Detect which cell encompasses the target text, then output its [X, Y] center coordinate. 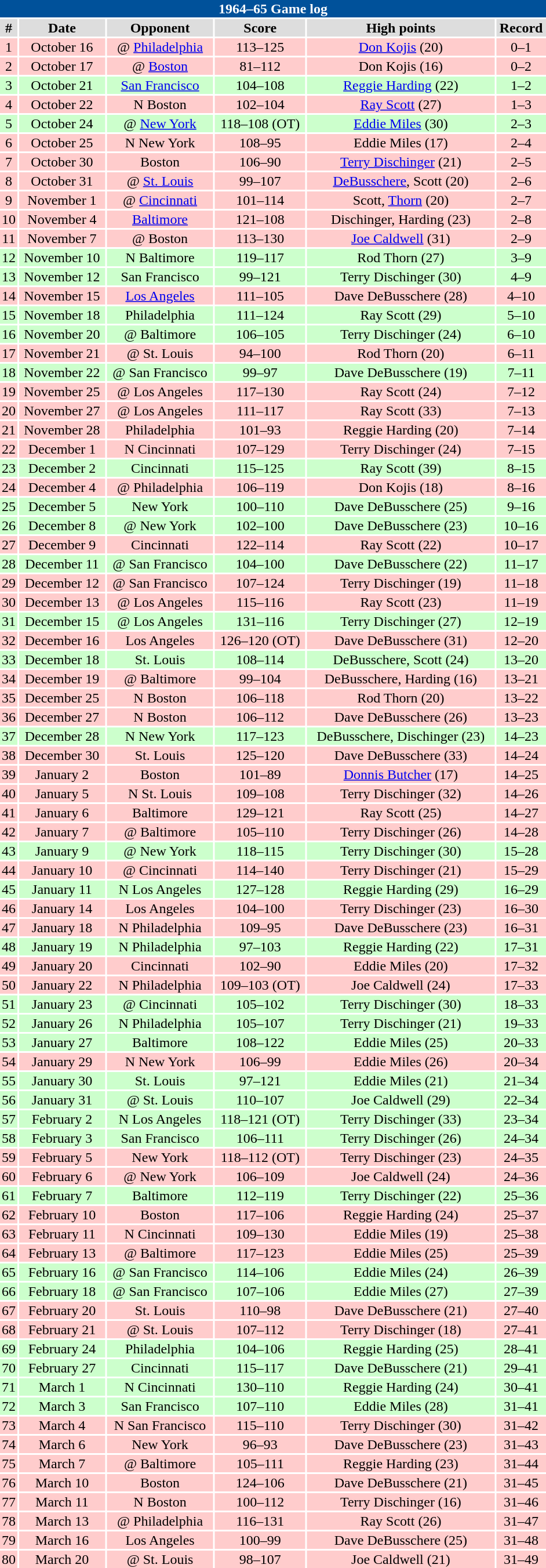
51 [9, 1004]
February 7 [62, 1196]
68 [9, 1330]
66 [9, 1291]
Ray Scott (24) [401, 392]
12 [9, 258]
March 11 [62, 1502]
125–120 [260, 755]
113–125 [260, 47]
40 [9, 794]
16–29 [521, 889]
December 15 [62, 621]
Eddie Miles (20) [401, 966]
Terry Dischinger (18) [401, 1330]
31–43 [521, 1444]
15–29 [521, 870]
63 [9, 1234]
129–121 [260, 813]
62 [9, 1215]
8 [9, 181]
31–48 [521, 1540]
99–97 [260, 372]
108–114 [260, 660]
6–11 [521, 353]
6–10 [521, 334]
25–38 [521, 1234]
118–115 [260, 851]
DeBusschere, Dischinger (23) [401, 736]
Eddie Miles (21) [401, 1081]
105–111 [260, 1464]
November 18 [62, 315]
73 [9, 1425]
77 [9, 1502]
46 [9, 908]
January 23 [62, 1004]
Terry Dischinger (32) [401, 794]
5 [9, 124]
Ray Scott (29) [401, 315]
7–15 [521, 449]
69 [9, 1349]
27–41 [521, 1330]
30–41 [521, 1387]
October 22 [62, 104]
20 [9, 411]
14 [9, 296]
57 [9, 1119]
99–107 [260, 181]
101–89 [260, 774]
17 [9, 353]
December 13 [62, 602]
17–32 [521, 966]
115–116 [260, 602]
9–16 [521, 506]
100–110 [260, 506]
Joe Caldwell (21) [401, 1559]
99–104 [260, 679]
107–129 [260, 449]
94–100 [260, 353]
Ray Scott (33) [401, 411]
October 31 [62, 181]
December 16 [62, 640]
1 [9, 47]
January 27 [62, 1042]
November 20 [62, 334]
March 6 [62, 1444]
March 7 [62, 1464]
10–17 [521, 545]
3–9 [521, 258]
118–108 (OT) [260, 124]
31–42 [521, 1425]
31–47 [521, 1521]
31–49 [521, 1559]
December 27 [62, 717]
111–105 [260, 296]
74 [9, 1444]
January 7 [62, 832]
107–112 [260, 1330]
Reggie Harding (29) [401, 889]
January 31 [62, 1100]
Joe Caldwell (31) [401, 238]
31–45 [521, 1483]
18–33 [521, 1004]
December 4 [62, 487]
11–19 [521, 602]
November 10 [62, 258]
15 [9, 315]
Terry Dischinger (16) [401, 1502]
November 25 [62, 392]
2–6 [521, 181]
130–110 [260, 1387]
81–112 [260, 66]
Reggie Harding (25) [401, 1349]
114–140 [260, 870]
Ray Scott (26) [401, 1521]
Don Kojis (18) [401, 487]
Ray Scott (23) [401, 602]
118–121 (OT) [260, 1119]
28–41 [521, 1349]
Eddie Miles (30) [401, 124]
107–110 [260, 1406]
106–90 [260, 162]
97–103 [260, 947]
Eddie Miles (27) [401, 1291]
Joe Caldwell (29) [401, 1100]
20–34 [521, 1062]
Ray Scott (27) [401, 104]
Terry Dischinger (19) [401, 583]
7 [9, 162]
4–9 [521, 277]
106–99 [260, 1062]
February 20 [62, 1310]
47 [9, 928]
76 [9, 1483]
Dave DeBusschere (31) [401, 640]
February 18 [62, 1291]
1–3 [521, 104]
Terry Dischinger (27) [401, 621]
106–119 [260, 487]
0–2 [521, 66]
13–20 [521, 660]
102–104 [260, 104]
February 3 [62, 1138]
18 [9, 372]
December 30 [62, 755]
122–114 [260, 545]
34 [9, 679]
65 [9, 1272]
23–34 [521, 1119]
14–23 [521, 736]
13–21 [521, 679]
11–18 [521, 583]
109–103 (OT) [260, 985]
16 [9, 334]
14–24 [521, 755]
22–34 [521, 1100]
110–107 [260, 1100]
25–39 [521, 1253]
14–27 [521, 813]
97–121 [260, 1081]
111–124 [260, 315]
24–35 [521, 1157]
25–36 [521, 1196]
DeBusschere, Scott (24) [401, 660]
10 [9, 219]
February 21 [62, 1330]
Ray Scott (22) [401, 545]
13–23 [521, 717]
17–33 [521, 985]
19–33 [521, 1023]
Record [521, 28]
27–39 [521, 1291]
2–5 [521, 162]
March 4 [62, 1425]
Eddie Miles (19) [401, 1234]
Dischinger, Harding (23) [401, 219]
52 [9, 1023]
118–112 (OT) [260, 1157]
January 18 [62, 928]
64 [9, 1253]
49 [9, 966]
101–93 [260, 430]
111–117 [260, 411]
80 [9, 1559]
31 [9, 621]
37 [9, 736]
33 [9, 660]
31–44 [521, 1464]
January 11 [62, 889]
Ray Scott (25) [401, 813]
November 4 [62, 219]
17–31 [521, 947]
November 28 [62, 430]
75 [9, 1464]
4–10 [521, 296]
115–117 [260, 1368]
114–106 [260, 1272]
Dave DeBusschere (22) [401, 564]
14–28 [521, 832]
10–16 [521, 526]
70 [9, 1368]
1–2 [521, 85]
October 16 [62, 47]
February 2 [62, 1119]
107–124 [260, 583]
31–46 [521, 1502]
December 12 [62, 583]
29 [9, 583]
October 21 [62, 85]
Don Kojis (20) [401, 47]
48 [9, 947]
January 6 [62, 813]
24–36 [521, 1176]
45 [9, 889]
104–106 [260, 1349]
5–10 [521, 315]
24 [9, 487]
107–106 [260, 1291]
131–116 [260, 621]
21–34 [521, 1081]
Dave DeBusschere (33) [401, 755]
DeBusschere, Harding (16) [401, 679]
105–107 [260, 1023]
102–90 [260, 966]
108–122 [260, 1042]
January 29 [62, 1062]
43 [9, 851]
25–37 [521, 1215]
November 1 [62, 200]
February 27 [62, 1368]
Ray Scott (39) [401, 468]
35 [9, 698]
127–128 [260, 889]
March 3 [62, 1406]
11–17 [521, 564]
50 [9, 985]
Dave DeBusschere (19) [401, 372]
2–9 [521, 238]
7–11 [521, 372]
25 [9, 506]
126–120 (OT) [260, 640]
108–95 [260, 143]
22 [9, 449]
N San Francisco [160, 1425]
February 16 [62, 1272]
2–3 [521, 124]
56 [9, 1100]
January 30 [62, 1081]
41 [9, 813]
106–112 [260, 717]
8–16 [521, 487]
December 18 [62, 660]
January 5 [62, 794]
26 [9, 526]
Eddie Miles (26) [401, 1062]
January 14 [62, 908]
9 [9, 200]
Reggie Harding (23) [401, 1464]
124–106 [260, 1483]
December 9 [62, 545]
December 5 [62, 506]
109–95 [260, 928]
29–41 [521, 1368]
121–108 [260, 219]
27–40 [521, 1310]
N Baltimore [160, 258]
30 [9, 602]
February 10 [62, 1215]
1964–65 Game log [273, 9]
67 [9, 1310]
106–118 [260, 698]
102–100 [260, 526]
Eddie Miles (28) [401, 1406]
72 [9, 1406]
115–110 [260, 1425]
8–15 [521, 468]
Rod Thorn (27) [401, 258]
14–26 [521, 794]
6 [9, 143]
79 [9, 1540]
20–33 [521, 1042]
26–39 [521, 1272]
February 11 [62, 1234]
March 1 [62, 1387]
117–106 [260, 1215]
21 [9, 430]
112–119 [260, 1196]
November 27 [62, 411]
119–117 [260, 258]
38 [9, 755]
Date [62, 28]
28 [9, 564]
0–1 [521, 47]
16–31 [521, 928]
7–13 [521, 411]
7–12 [521, 392]
January 2 [62, 774]
Dave DeBusschere (26) [401, 717]
117–130 [260, 392]
October 25 [62, 143]
2 [9, 66]
January 22 [62, 985]
116–131 [260, 1521]
100–112 [260, 1502]
54 [9, 1062]
61 [9, 1196]
14–25 [521, 774]
36 [9, 717]
71 [9, 1387]
Terry Dischinger (33) [401, 1119]
February 13 [62, 1253]
2–7 [521, 200]
March 16 [62, 1540]
October 24 [62, 124]
42 [9, 832]
11 [9, 238]
January 19 [62, 947]
Reggie Harding (20) [401, 430]
November 22 [62, 372]
98–107 [260, 1559]
December 28 [62, 736]
November 21 [62, 353]
October 17 [62, 66]
60 [9, 1176]
Eddie Miles (24) [401, 1272]
Donnis Butcher (17) [401, 774]
# [9, 28]
March 10 [62, 1483]
December 25 [62, 698]
March 20 [62, 1559]
78 [9, 1521]
104–108 [260, 85]
January 9 [62, 851]
DeBusschere, Scott (20) [401, 181]
32 [9, 640]
Score [260, 28]
106–105 [260, 334]
106–111 [260, 1138]
November 15 [62, 296]
105–102 [260, 1004]
31–41 [521, 1406]
2–4 [521, 143]
4 [9, 104]
Terry Dischinger (22) [401, 1196]
2–8 [521, 219]
44 [9, 870]
110–98 [260, 1310]
February 5 [62, 1157]
105–110 [260, 832]
23 [9, 468]
12–20 [521, 640]
99–121 [260, 277]
39 [9, 774]
53 [9, 1042]
96–93 [260, 1444]
December 1 [62, 449]
101–114 [260, 200]
Scott, Thorn (20) [401, 200]
Don Kojis (16) [401, 66]
December 8 [62, 526]
November 12 [62, 277]
109–108 [260, 794]
106–109 [260, 1176]
15–28 [521, 851]
58 [9, 1138]
March 13 [62, 1521]
December 19 [62, 679]
113–130 [260, 238]
November 7 [62, 238]
109–130 [260, 1234]
3 [9, 85]
115–125 [260, 468]
24–34 [521, 1138]
19 [9, 392]
February 6 [62, 1176]
Opponent [160, 28]
12–19 [521, 621]
January 20 [62, 966]
13–22 [521, 698]
December 2 [62, 468]
13 [9, 277]
Dave DeBusschere (28) [401, 296]
55 [9, 1081]
October 30 [62, 162]
Eddie Miles (17) [401, 143]
High points [401, 28]
27 [9, 545]
59 [9, 1157]
January 26 [62, 1023]
February 24 [62, 1349]
January 10 [62, 870]
16–30 [521, 908]
7–14 [521, 430]
N St. Louis [160, 794]
December 11 [62, 564]
100–99 [260, 1540]
